Pinpoint the cell where the given text exists, returning its [X, Y] midpoint coordinate. 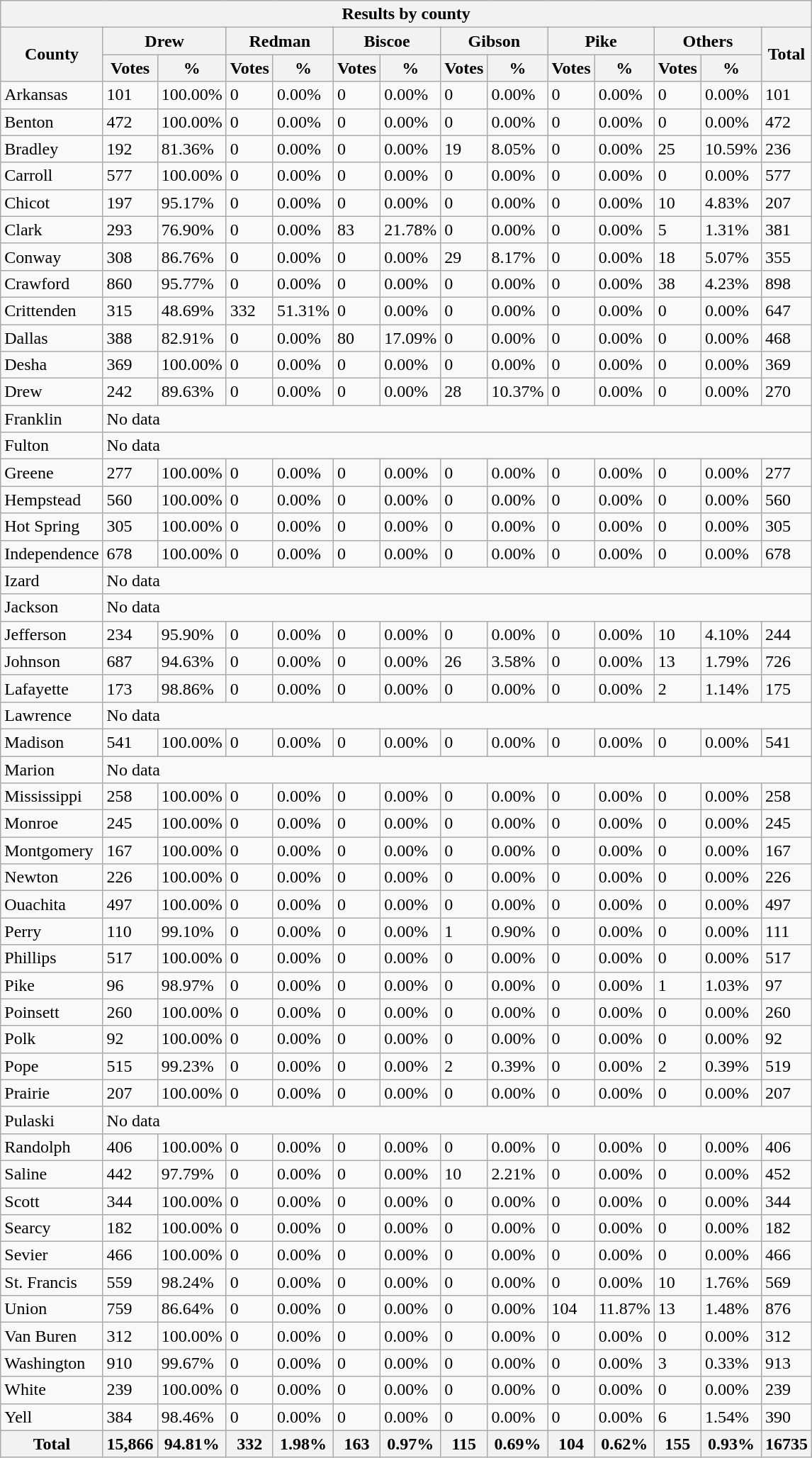
6 [677, 1417]
Others [707, 41]
876 [786, 1309]
98.24% [191, 1282]
White [52, 1390]
0.69% [517, 1444]
468 [786, 338]
910 [130, 1363]
Searcy [52, 1228]
726 [786, 661]
15,866 [130, 1444]
Johnson [52, 661]
86.76% [191, 257]
16735 [786, 1444]
28 [464, 392]
86.64% [191, 1309]
98.86% [191, 688]
110 [130, 931]
569 [786, 1282]
1.54% [731, 1417]
76.90% [191, 230]
Phillips [52, 958]
Washington [52, 1363]
Poinsett [52, 1012]
163 [356, 1444]
Greene [52, 473]
Conway [52, 257]
Carroll [52, 176]
98.46% [191, 1417]
81.36% [191, 149]
115 [464, 1444]
Results by county [407, 14]
8.17% [517, 257]
Union [52, 1309]
0.62% [624, 1444]
Biscoe [387, 41]
Sevier [52, 1255]
Franklin [52, 419]
Clark [52, 230]
515 [130, 1066]
97.79% [191, 1174]
Montgomery [52, 851]
51.31% [303, 310]
St. Francis [52, 1282]
38 [677, 284]
99.23% [191, 1066]
1.31% [731, 230]
Randolph [52, 1147]
388 [130, 338]
Perry [52, 931]
192 [130, 149]
80 [356, 338]
4.23% [731, 284]
Fulton [52, 446]
8.05% [517, 149]
Hempstead [52, 500]
94.81% [191, 1444]
234 [130, 634]
Dallas [52, 338]
390 [786, 1417]
48.69% [191, 310]
0.97% [411, 1444]
29 [464, 257]
Mississippi [52, 797]
99.67% [191, 1363]
381 [786, 230]
5.07% [731, 257]
519 [786, 1066]
442 [130, 1174]
County [52, 55]
Crittenden [52, 310]
384 [130, 1417]
96 [130, 985]
Newton [52, 877]
1.14% [731, 688]
1.48% [731, 1309]
Lafayette [52, 688]
1.03% [731, 985]
Chicot [52, 203]
89.63% [191, 392]
0.93% [731, 1444]
4.83% [731, 203]
94.63% [191, 661]
Madison [52, 742]
647 [786, 310]
1.76% [731, 1282]
Crawford [52, 284]
Arkansas [52, 95]
913 [786, 1363]
2.21% [517, 1174]
Scott [52, 1201]
95.17% [191, 203]
Jefferson [52, 634]
175 [786, 688]
452 [786, 1174]
Izard [52, 581]
236 [786, 149]
687 [130, 661]
Benton [52, 122]
83 [356, 230]
1.98% [303, 1444]
270 [786, 392]
95.90% [191, 634]
99.10% [191, 931]
11.87% [624, 1309]
Prairie [52, 1093]
Gibson [495, 41]
155 [677, 1444]
Pope [52, 1066]
3 [677, 1363]
Desha [52, 365]
244 [786, 634]
21.78% [411, 230]
173 [130, 688]
Lawrence [52, 715]
759 [130, 1309]
860 [130, 284]
111 [786, 931]
Bradley [52, 149]
97 [786, 985]
26 [464, 661]
293 [130, 230]
17.09% [411, 338]
Pulaski [52, 1120]
Ouachita [52, 904]
95.77% [191, 284]
Independence [52, 554]
4.10% [731, 634]
19 [464, 149]
18 [677, 257]
10.37% [517, 392]
Van Buren [52, 1336]
0.33% [731, 1363]
308 [130, 257]
559 [130, 1282]
315 [130, 310]
Monroe [52, 824]
355 [786, 257]
3.58% [517, 661]
Jackson [52, 607]
Saline [52, 1174]
Marion [52, 769]
98.97% [191, 985]
Hot Spring [52, 527]
197 [130, 203]
5 [677, 230]
10.59% [731, 149]
898 [786, 284]
242 [130, 392]
1.79% [731, 661]
82.91% [191, 338]
Polk [52, 1039]
0.90% [517, 931]
Yell [52, 1417]
25 [677, 149]
Redman [279, 41]
